Extract the (X, Y) coordinate from the center of the cell holding the provided text.  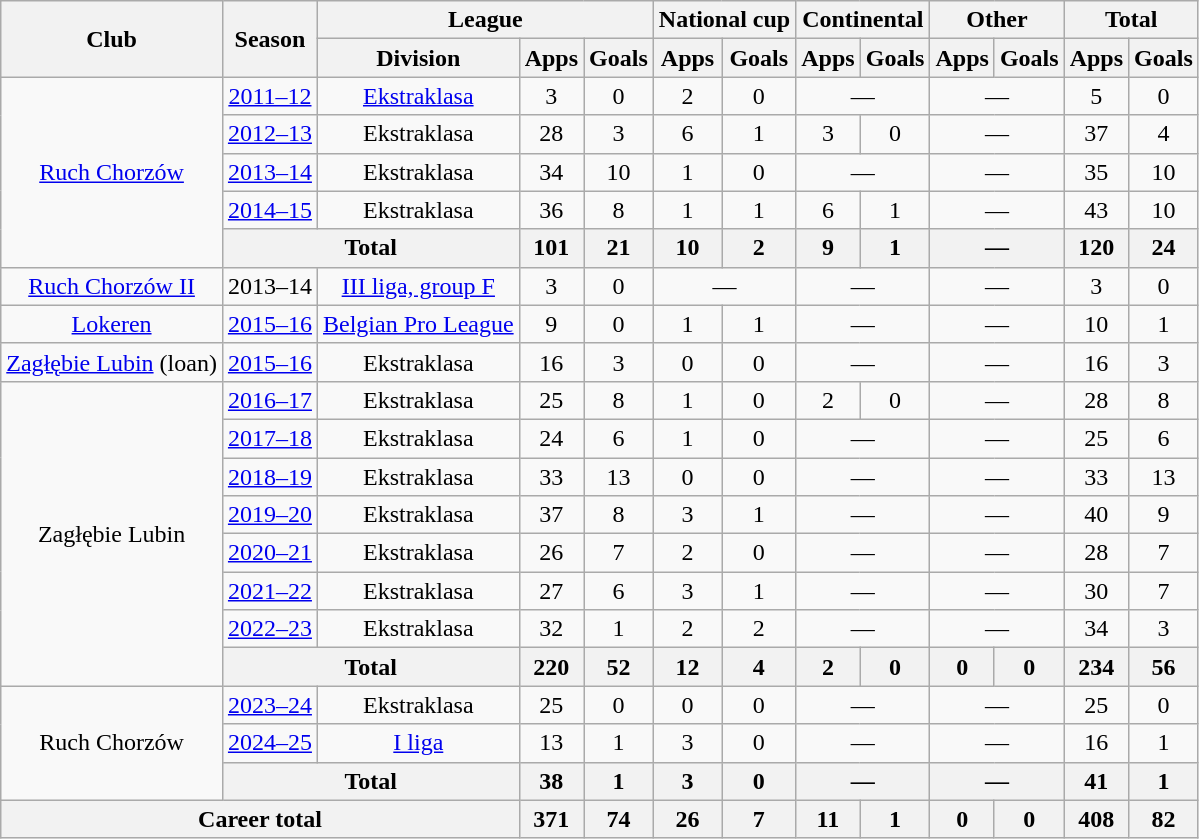
38 (551, 781)
41 (1096, 781)
2018–19 (270, 477)
11 (828, 819)
2012–13 (270, 134)
Club (112, 39)
National cup (724, 20)
32 (551, 629)
2020–21 (270, 553)
35 (1096, 172)
2021–22 (270, 591)
III liga, group F (418, 286)
I liga (418, 743)
2011–12 (270, 96)
120 (1096, 248)
2022–23 (270, 629)
Season (270, 39)
League (485, 20)
2024–25 (270, 743)
2016–17 (270, 400)
371 (551, 819)
43 (1096, 210)
52 (619, 667)
220 (551, 667)
Career total (260, 819)
21 (619, 248)
Other (997, 20)
36 (551, 210)
82 (1164, 819)
30 (1096, 591)
2019–20 (270, 515)
74 (619, 819)
2017–18 (270, 438)
Lokeren (112, 324)
234 (1096, 667)
56 (1164, 667)
Zagłębie Lubin (112, 533)
2014–15 (270, 210)
27 (551, 591)
Division (418, 58)
2023–24 (270, 705)
Ruch Chorzów II (112, 286)
101 (551, 248)
408 (1096, 819)
5 (1096, 96)
Continental (863, 20)
Belgian Pro League (418, 324)
Zagłębie Lubin (loan) (112, 362)
40 (1096, 515)
12 (687, 667)
